Capture the cell that displays the provided text and extract its [x, y] central coordinate. 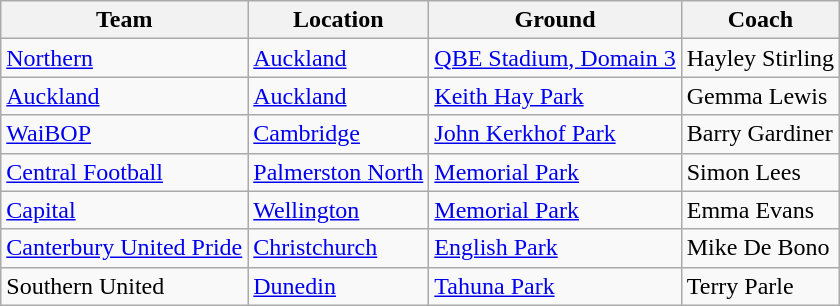
Emma Evans [760, 210]
Keith Hay Park [555, 96]
English Park [555, 248]
Location [338, 20]
Simon Lees [760, 172]
Cambridge [338, 134]
QBE Stadium, Domain 3 [555, 58]
Southern United [124, 286]
WaiBOP [124, 134]
Gemma Lewis [760, 96]
Northern [124, 58]
Wellington [338, 210]
Christchurch [338, 248]
Tahuna Park [555, 286]
Dunedin [338, 286]
Palmerston North [338, 172]
Barry Gardiner [760, 134]
Canterbury United Pride [124, 248]
Hayley Stirling [760, 58]
Capital [124, 210]
Team [124, 20]
Ground [555, 20]
Terry Parle [760, 286]
Central Football [124, 172]
Mike De Bono [760, 248]
Coach [760, 20]
John Kerkhof Park [555, 134]
